Detect which cell encompasses the target text, then output its [x, y] center coordinate. 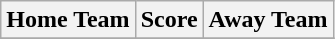
Score [169, 20]
Home Team [68, 20]
Away Team [268, 20]
